Detect which cell encompasses the target text, then output its [x, y] center coordinate. 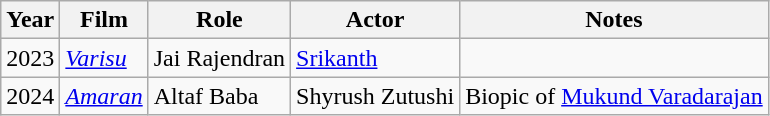
Shyrush Zutushi [376, 96]
Biopic of Mukund Varadarajan [614, 96]
Altaf Baba [219, 96]
Amaran [104, 96]
Actor [376, 20]
Srikanth [376, 58]
Role [219, 20]
Jai Rajendran [219, 58]
Notes [614, 20]
2024 [30, 96]
Film [104, 20]
2023 [30, 58]
Year [30, 20]
Varisu [104, 58]
